Pinpoint the cell where the given text exists, returning its (X, Y) midpoint coordinate. 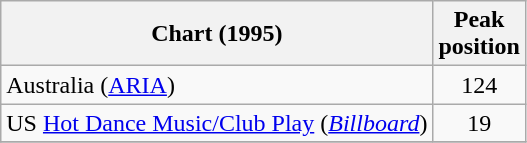
Australia (ARIA) (217, 85)
US Hot Dance Music/Club Play (Billboard) (217, 123)
Peakposition (479, 34)
Chart (1995) (217, 34)
19 (479, 123)
124 (479, 85)
